Search for the cell housing the specified text and yield its (X, Y) center coordinate. 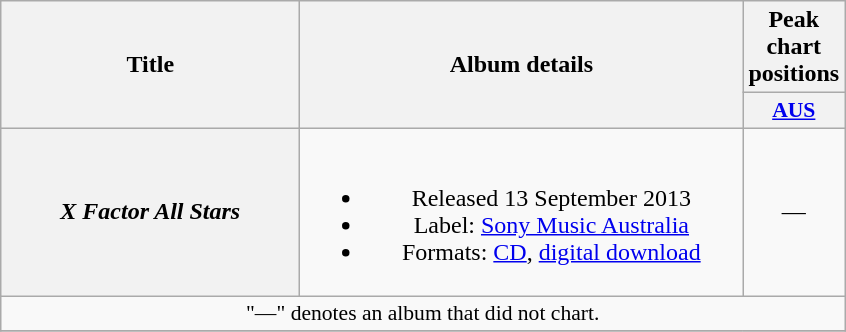
X Factor All Stars (150, 212)
"—" denotes an album that did not chart. (423, 314)
Title (150, 65)
AUS (794, 111)
Peak chart positions (794, 47)
— (794, 212)
Released 13 September 2013Label: Sony Music AustraliaFormats: CD, digital download (522, 212)
Album details (522, 65)
